Provide the (x, y) coordinate of the cell's center where the given text is located.  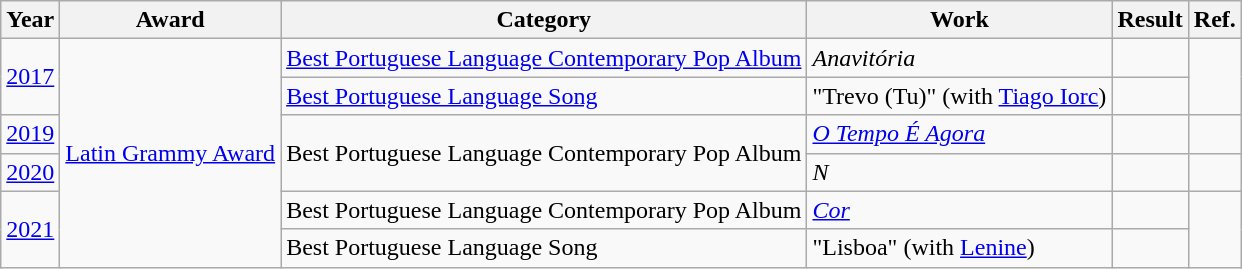
"Trevo (Tu)" (with Tiago Iorc) (960, 96)
Award (170, 20)
2019 (30, 134)
Work (960, 20)
Ref. (1214, 20)
Category (544, 20)
O Tempo É Agora (960, 134)
N (960, 172)
Year (30, 20)
2017 (30, 77)
Latin Grammy Award (170, 153)
Cor (960, 210)
Anavitória (960, 58)
2020 (30, 172)
"Lisboa" (with Lenine) (960, 248)
2021 (30, 229)
Result (1150, 20)
